Search for the cell housing the specified text and yield its [x, y] center coordinate. 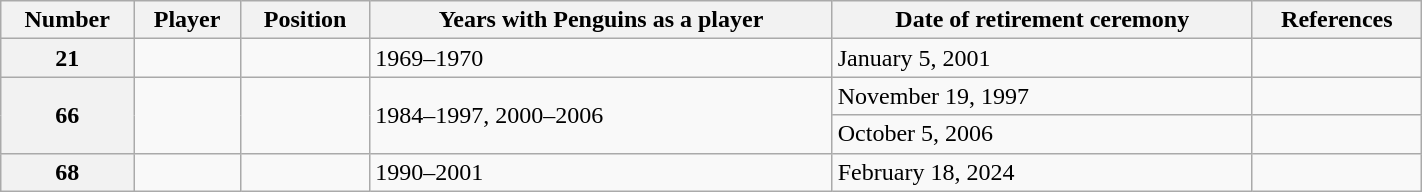
1969–1970 [602, 58]
Position [306, 20]
January 5, 2001 [1042, 58]
66 [68, 115]
February 18, 2024 [1042, 172]
Number [68, 20]
Years with Penguins as a player [602, 20]
68 [68, 172]
21 [68, 58]
1990–2001 [602, 172]
References [1336, 20]
October 5, 2006 [1042, 134]
November 19, 1997 [1042, 96]
Player [188, 20]
Date of retirement ceremony [1042, 20]
1984–1997, 2000–2006 [602, 115]
